Capture the cell that displays the provided text and extract its (X, Y) central coordinate. 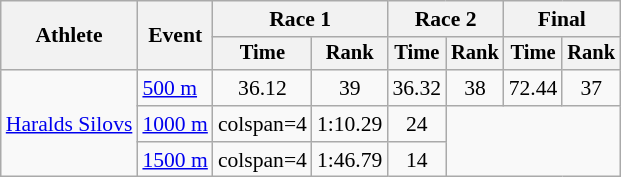
colspan=4 (262, 124)
Haralds Silovs (70, 124)
Final (562, 19)
72.44 (534, 88)
39 (350, 88)
24 (416, 124)
38 (475, 88)
Athlete (70, 36)
37 (591, 88)
Event (174, 36)
Race 2 (445, 19)
1000 m (174, 124)
36.32 (416, 88)
Race 1 (300, 19)
500 m (174, 88)
36.12 (262, 88)
1:10.29 (350, 124)
